Identify which cell holds the provided text, then report its (x, y) central coordinate. 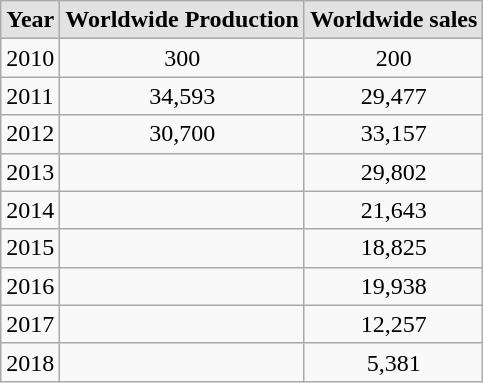
2014 (30, 210)
200 (393, 58)
2017 (30, 324)
18,825 (393, 248)
34,593 (182, 96)
2013 (30, 172)
Worldwide Production (182, 20)
2010 (30, 58)
2012 (30, 134)
Worldwide sales (393, 20)
29,802 (393, 172)
2018 (30, 362)
2011 (30, 96)
19,938 (393, 286)
30,700 (182, 134)
2015 (30, 248)
29,477 (393, 96)
Year (30, 20)
12,257 (393, 324)
300 (182, 58)
33,157 (393, 134)
21,643 (393, 210)
5,381 (393, 362)
2016 (30, 286)
